Locate the cell with the specified text and output its (x, y) center coordinate. 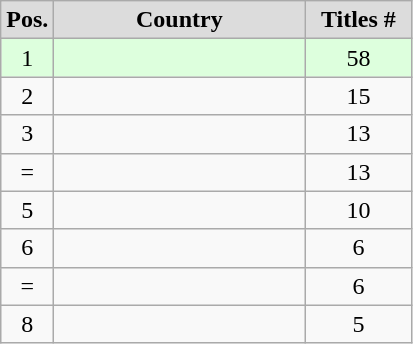
8 (28, 324)
15 (358, 96)
Pos. (28, 20)
3 (28, 134)
Titles # (358, 20)
10 (358, 210)
Country (180, 20)
58 (358, 58)
2 (28, 96)
1 (28, 58)
